Pinpoint the cell where the given text exists, returning its (X, Y) midpoint coordinate. 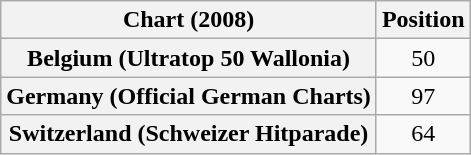
97 (423, 96)
Chart (2008) (189, 20)
Switzerland (Schweizer Hitparade) (189, 134)
50 (423, 58)
Germany (Official German Charts) (189, 96)
64 (423, 134)
Position (423, 20)
Belgium (Ultratop 50 Wallonia) (189, 58)
